Find where the given text appears and provide that cell's center as [x, y] coordinate. 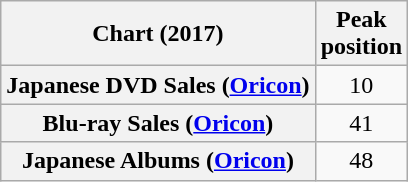
10 [361, 85]
41 [361, 123]
48 [361, 161]
Japanese Albums (Oricon) [158, 161]
Blu-ray Sales (Oricon) [158, 123]
Peak position [361, 34]
Japanese DVD Sales (Oricon) [158, 85]
Chart (2017) [158, 34]
